Capture the cell that displays the provided text and extract its [X, Y] central coordinate. 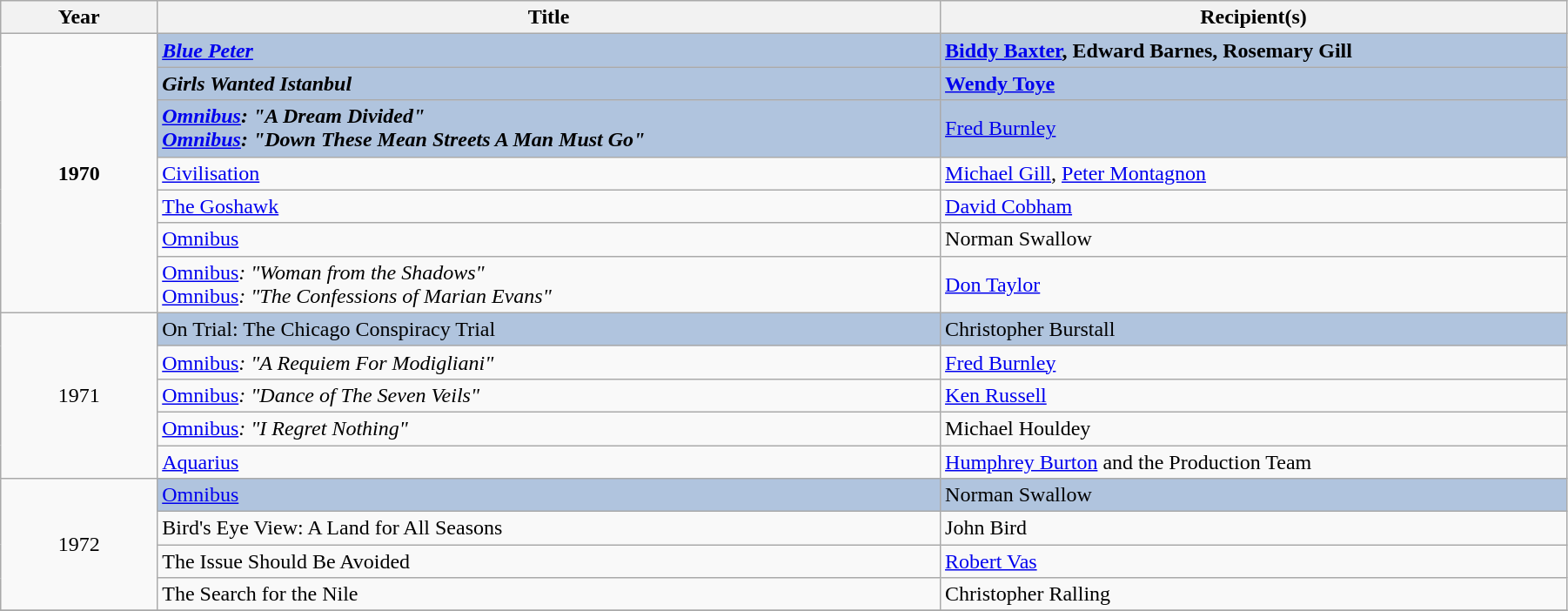
Michael Houldey [1254, 428]
1970 [79, 173]
Humphrey Burton and the Production Team [1254, 462]
Blue Peter [549, 50]
Omnibus: "Woman from the Shadows"Omnibus: "The Confessions of Marian Evans" [549, 284]
1971 [79, 395]
Bird's Eye View: A Land for All Seasons [549, 528]
John Bird [1254, 528]
Don Taylor [1254, 284]
Biddy Baxter, Edward Barnes, Rosemary Gill [1254, 50]
Girls Wanted Istanbul [549, 84]
On Trial: The Chicago Conspiracy Trial [549, 329]
The Issue Should Be Avoided [549, 561]
Wendy Toye [1254, 84]
Omnibus: "I Regret Nothing" [549, 428]
Title [549, 17]
Christopher Ralling [1254, 594]
The Search for the Nile [549, 594]
Recipient(s) [1254, 17]
Civilisation [549, 173]
Michael Gill, Peter Montagnon [1254, 173]
Christopher Burstall [1254, 329]
Omnibus: "A Dream Divided"Omnibus: "Down These Mean Streets A Man Must Go" [549, 129]
David Cobham [1254, 206]
1972 [79, 545]
Ken Russell [1254, 395]
The Goshawk [549, 206]
Omnibus: "Dance of The Seven Veils" [549, 395]
Robert Vas [1254, 561]
Year [79, 17]
Omnibus: "A Requiem For Modigliani" [549, 362]
Aquarius [549, 462]
